Search for the cell housing the specified text and yield its [X, Y] center coordinate. 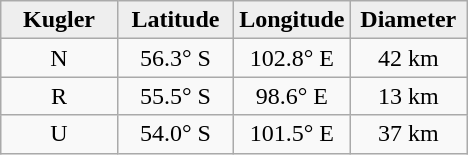
101.5° E [292, 134]
Longitude [292, 20]
98.6° E [292, 96]
R [59, 96]
N [59, 58]
U [59, 134]
Kugler [59, 20]
13 km [408, 96]
56.3° S [175, 58]
Diameter [408, 20]
55.5° S [175, 96]
42 km [408, 58]
54.0° S [175, 134]
Latitude [175, 20]
37 km [408, 134]
102.8° E [292, 58]
